From the cell containing the given text, extract its center point as (x, y) coordinate. 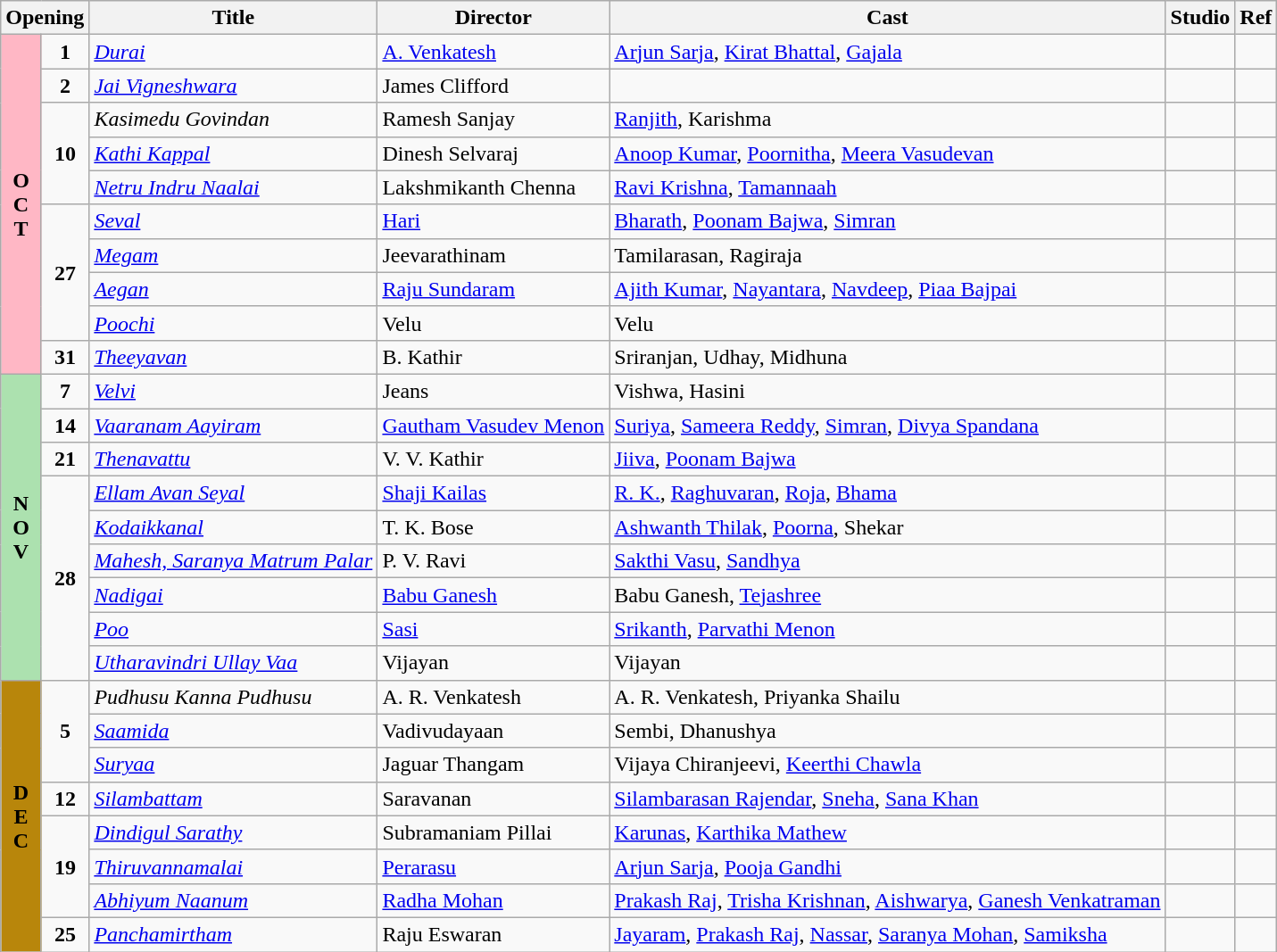
Raju Eswaran (493, 934)
Kodaikkanal (234, 527)
Poochi (234, 323)
James Clifford (493, 86)
Perarasu (493, 866)
NOV (21, 526)
Sasi (493, 629)
Shaji Kailas (493, 493)
Sakthi Vasu, Sandhya (887, 561)
Velvi (234, 391)
Sriranjan, Udhay, Midhuna (887, 357)
Director (493, 18)
Jayaram, Prakash Raj, Nassar, Saranya Mohan, Samiksha (887, 934)
Ramesh Sanjay (493, 120)
Poo (234, 629)
OCT (21, 205)
1 (65, 52)
Thenavattu (234, 459)
Jiiva, Poonam Bajwa (887, 459)
Ajith Kumar, Nayantara, Navdeep, Piaa Bajpai (887, 289)
Tamilarasan, Ragiraja (887, 255)
Vaaranam Aayiram (234, 426)
Kathi Kappal (234, 153)
T. K. Bose (493, 527)
Silambarasan Rajendar, Sneha, Sana Khan (887, 799)
Anoop Kumar, Poornitha, Meera Vasudevan (887, 153)
Ravi Krishna, Tamannaah (887, 187)
R. K., Raghuvaran, Roja, Bhama (887, 493)
Dindigul Sarathy (234, 832)
Arjun Sarja, Pooja Gandhi (887, 866)
Title (234, 18)
Raju Sundaram (493, 289)
Seval (234, 221)
Ashwanth Thilak, Poorna, Shekar (887, 527)
Saravanan (493, 799)
Vishwa, Hasini (887, 391)
A. Venkatesh (493, 52)
A. R. Venkatesh, Priyanka Shailu (887, 697)
Suryaa (234, 765)
Jeevarathinam (493, 255)
12 (65, 799)
14 (65, 426)
27 (65, 272)
Saamida (234, 731)
19 (65, 866)
Ellam Avan Seyal (234, 493)
Kasimedu Govindan (234, 120)
DEC (21, 815)
Dinesh Selvaraj (493, 153)
Ranjith, Karishma (887, 120)
Jeans (493, 391)
B. Kathir (493, 357)
Thiruvannamalai (234, 866)
Vijaya Chiranjeevi, Keerthi Chawla (887, 765)
21 (65, 459)
Jaguar Thangam (493, 765)
Gautham Vasudev Menon (493, 426)
Karunas, Karthika Mathew (887, 832)
Abhiyum Naanum (234, 900)
Subramaniam Pillai (493, 832)
Durai (234, 52)
Suriya, Sameera Reddy, Simran, Divya Spandana (887, 426)
10 (65, 153)
Mahesh, Saranya Matrum Palar (234, 561)
Jai Vigneshwara (234, 86)
Nadigai (234, 595)
Radha Mohan (493, 900)
5 (65, 731)
Studio (1200, 18)
Babu Ganesh (493, 595)
Opening (45, 18)
Megam (234, 255)
28 (65, 578)
Babu Ganesh, Tejashree (887, 595)
A. R. Venkatesh (493, 697)
Lakshmikanth Chenna (493, 187)
Utharavindri Ullay Vaa (234, 663)
Aegan (234, 289)
2 (65, 86)
Prakash Raj, Trisha Krishnan, Aishwarya, Ganesh Venkatraman (887, 900)
Theeyavan (234, 357)
Arjun Sarja, Kirat Bhattal, Gajala (887, 52)
Vadivudayaan (493, 731)
Silambattam (234, 799)
Cast (887, 18)
25 (65, 934)
P. V. Ravi (493, 561)
7 (65, 391)
Panchamirtham (234, 934)
Srikanth, Parvathi Menon (887, 629)
Netru Indru Naalai (234, 187)
Pudhusu Kanna Pudhusu (234, 697)
31 (65, 357)
Ref (1256, 18)
Bharath, Poonam Bajwa, Simran (887, 221)
Sembi, Dhanushya (887, 731)
Hari (493, 221)
V. V. Kathir (493, 459)
